Determine the [X, Y] coordinate at the center of the cell enclosing the given text.  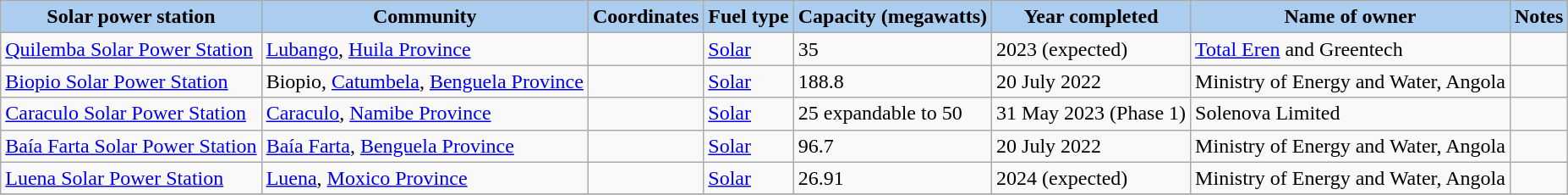
Coordinates [645, 17]
Capacity (megawatts) [892, 17]
Fuel type [748, 17]
Quilemba Solar Power Station [131, 49]
Lubango, Huila Province [425, 49]
Notes [1538, 17]
Biopio, Catumbela, Benguela Province [425, 81]
2023 (expected) [1091, 49]
26.91 [892, 178]
Solenova Limited [1351, 114]
Luena Solar Power Station [131, 178]
Solar power station [131, 17]
2024 (expected) [1091, 178]
Baía Farta Solar Power Station [131, 146]
31 May 2023 (Phase 1) [1091, 114]
Biopio Solar Power Station [131, 81]
96.7 [892, 146]
Luena, Moxico Province [425, 178]
Community [425, 17]
Total Eren and Greentech [1351, 49]
188.8 [892, 81]
Baía Farta, Benguela Province [425, 146]
35 [892, 49]
Caraculo, Namibe Province [425, 114]
Caraculo Solar Power Station [131, 114]
Year completed [1091, 17]
Name of owner [1351, 17]
25 expandable to 50 [892, 114]
